Extract the [X, Y] coordinate from the center of the cell holding the provided text.  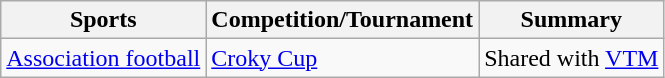
Sports [104, 20]
Shared with VTM [572, 58]
Croky Cup [342, 58]
Association football [104, 58]
Competition/Tournament [342, 20]
Summary [572, 20]
